Find where the given text appears and provide that cell's center as [X, Y] coordinate. 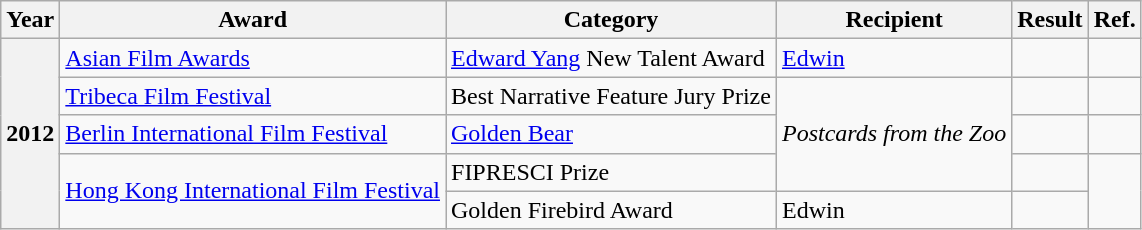
Edward Yang New Talent Award [612, 58]
2012 [30, 134]
Asian Film Awards [253, 58]
Result [1050, 20]
Year [30, 20]
Hong Kong International Film Festival [253, 191]
Category [612, 20]
Best Narrative Feature Jury Prize [612, 96]
Ref. [1114, 20]
Berlin International Film Festival [253, 134]
Tribeca Film Festival [253, 96]
Postcards from the Zoo [894, 134]
Award [253, 20]
FIPRESCI Prize [612, 172]
Golden Bear [612, 134]
Golden Firebird Award [612, 210]
Recipient [894, 20]
